Capture the cell that displays the provided text and extract its [x, y] central coordinate. 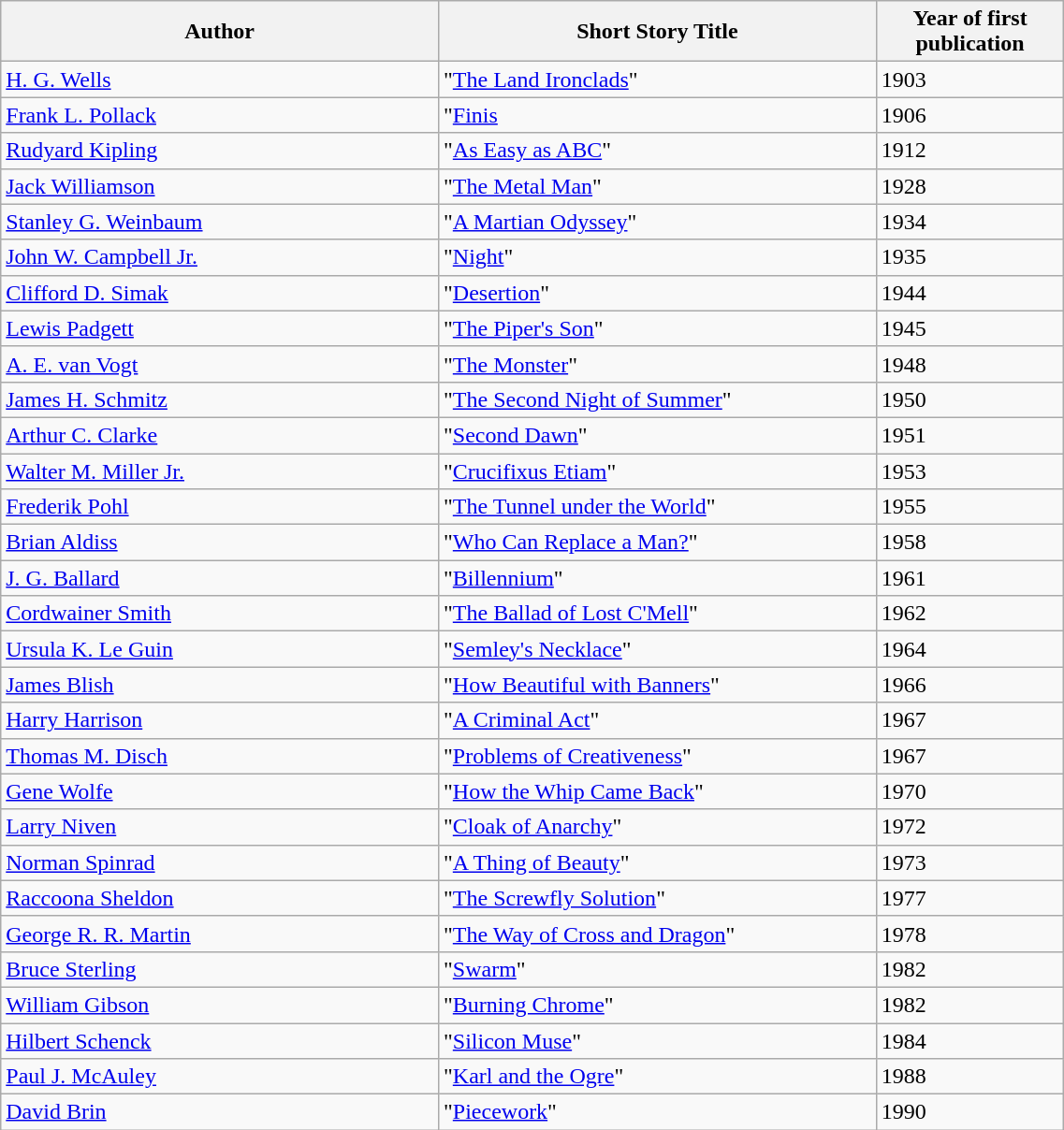
A. E. van Vogt [220, 364]
"The Way of Cross and Dragon" [657, 934]
1966 [969, 685]
"The Metal Man" [657, 186]
1906 [969, 115]
"The Land Ironclads" [657, 80]
"A Thing of Beauty" [657, 862]
1961 [969, 578]
"Piecework" [657, 1112]
"Night" [657, 257]
William Gibson [220, 1005]
Gene Wolfe [220, 791]
Brian Aldiss [220, 543]
Bruce Sterling [220, 969]
"The Screwfly Solution" [657, 898]
Jack Williamson [220, 186]
Frederik Pohl [220, 507]
Ursula K. Le Guin [220, 649]
1958 [969, 543]
"How Beautiful with Banners" [657, 685]
J. G. Ballard [220, 578]
"The Second Night of Summer" [657, 399]
"Karl and the Ogre" [657, 1077]
"Swarm" [657, 969]
1944 [969, 293]
Thomas M. Disch [220, 756]
Lewis Padgett [220, 328]
Stanley G. Weinbaum [220, 222]
1962 [969, 614]
Walter M. Miller Jr. [220, 471]
"As Easy as ABC" [657, 151]
1934 [969, 222]
"Desertion" [657, 293]
James Blish [220, 685]
Raccoona Sheldon [220, 898]
1964 [969, 649]
Cordwainer Smith [220, 614]
Paul J. McAuley [220, 1077]
1951 [969, 435]
Larry Niven [220, 827]
1970 [969, 791]
1953 [969, 471]
"The Piper's Son" [657, 328]
"Second Dawn" [657, 435]
Hilbert Schenck [220, 1041]
James H. Schmitz [220, 399]
"The Tunnel under the World" [657, 507]
"The Monster" [657, 364]
John W. Campbell Jr. [220, 257]
"Crucifixus Etiam" [657, 471]
1978 [969, 934]
"The Ballad of Lost C'Mell" [657, 614]
1990 [969, 1112]
David Brin [220, 1112]
Rudyard Kipling [220, 151]
1973 [969, 862]
Harry Harrison [220, 720]
"Who Can Replace a Man?" [657, 543]
Clifford D. Simak [220, 293]
1950 [969, 399]
Author [220, 32]
1928 [969, 186]
1912 [969, 151]
1977 [969, 898]
"Billennium" [657, 578]
Norman Spinrad [220, 862]
"Problems of Creativeness" [657, 756]
"How the Whip Came Back" [657, 791]
George R. R. Martin [220, 934]
"A Martian Odyssey" [657, 222]
Year of first publication [969, 32]
1972 [969, 827]
"A Criminal Act" [657, 720]
1935 [969, 257]
"Semley's Necklace" [657, 649]
1955 [969, 507]
Short Story Title [657, 32]
Arthur C. Clarke [220, 435]
1945 [969, 328]
"Cloak of Anarchy" [657, 827]
1903 [969, 80]
"Burning Chrome" [657, 1005]
"Finis [657, 115]
1948 [969, 364]
"Silicon Muse" [657, 1041]
Frank L. Pollack [220, 115]
H. G. Wells [220, 80]
1984 [969, 1041]
1988 [969, 1077]
